Determine the (x, y) coordinate at the center of the cell enclosing the given text.  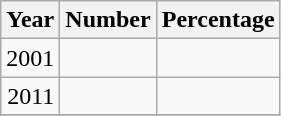
Percentage (218, 20)
2001 (30, 58)
Year (30, 20)
Number (108, 20)
2011 (30, 96)
